Locate the cell with the specified text and output its (x, y) center coordinate. 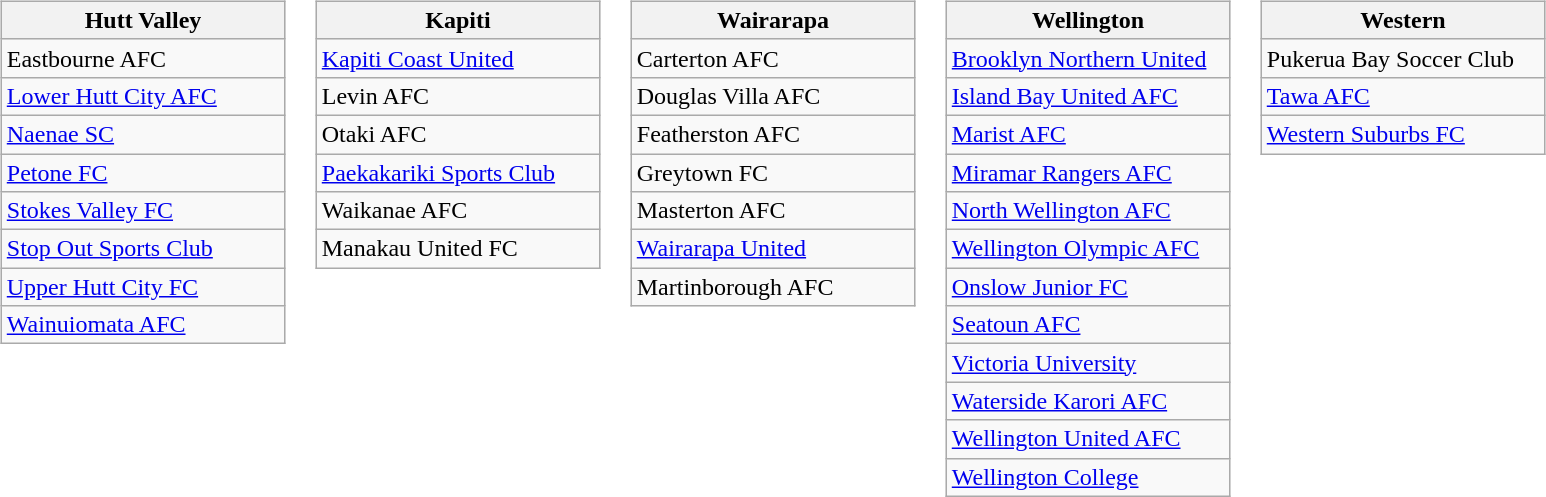
Stokes Valley FC (143, 211)
Martinborough AFC (773, 287)
Wellington United AFC (1088, 439)
Hutt Valley (143, 20)
Marist AFC (1088, 134)
Wellington (1088, 20)
Brooklyn Northern United (1088, 58)
Western Suburbs FC (1403, 134)
Wairarapa (773, 20)
Upper Hutt City FC (143, 287)
Carterton AFC (773, 58)
Masterton AFC (773, 211)
Kapiti Coast United (458, 58)
Greytown FC (773, 173)
Miramar Rangers AFC (1088, 173)
Stop Out Sports Club (143, 249)
Featherston AFC (773, 134)
Otaki AFC (458, 134)
Lower Hutt City AFC (143, 96)
Waterside Karori AFC (1088, 401)
Island Bay United AFC (1088, 96)
Levin AFC (458, 96)
Wainuiomata AFC (143, 325)
Eastbourne AFC (143, 58)
Kapiti (458, 20)
Paekakariki Sports Club (458, 173)
Wellington College (1088, 477)
Seatoun AFC (1088, 325)
Pukerua Bay Soccer Club (1403, 58)
Wairarapa United (773, 249)
Douglas Villa AFC (773, 96)
Onslow Junior FC (1088, 287)
Victoria University (1088, 363)
North Wellington AFC (1088, 211)
Petone FC (143, 173)
Tawa AFC (1403, 96)
Manakau United FC (458, 249)
Western (1403, 20)
Wellington Olympic AFC (1088, 249)
Naenae SC (143, 134)
Waikanae AFC (458, 211)
